Return the [X, Y] coordinate for the center point of the cell that contains the specified text.  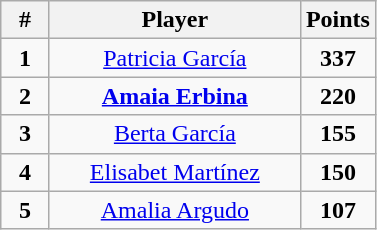
Amaia Erbina [174, 96]
3 [26, 134]
Patricia García [174, 58]
Amalia Argudo [174, 210]
4 [26, 172]
337 [338, 58]
1 [26, 58]
2 [26, 96]
Elisabet Martínez [174, 172]
220 [338, 96]
150 [338, 172]
Points [338, 20]
107 [338, 210]
Berta García [174, 134]
Player [174, 20]
155 [338, 134]
# [26, 20]
5 [26, 210]
